Search for the cell housing the specified text and yield its (x, y) center coordinate. 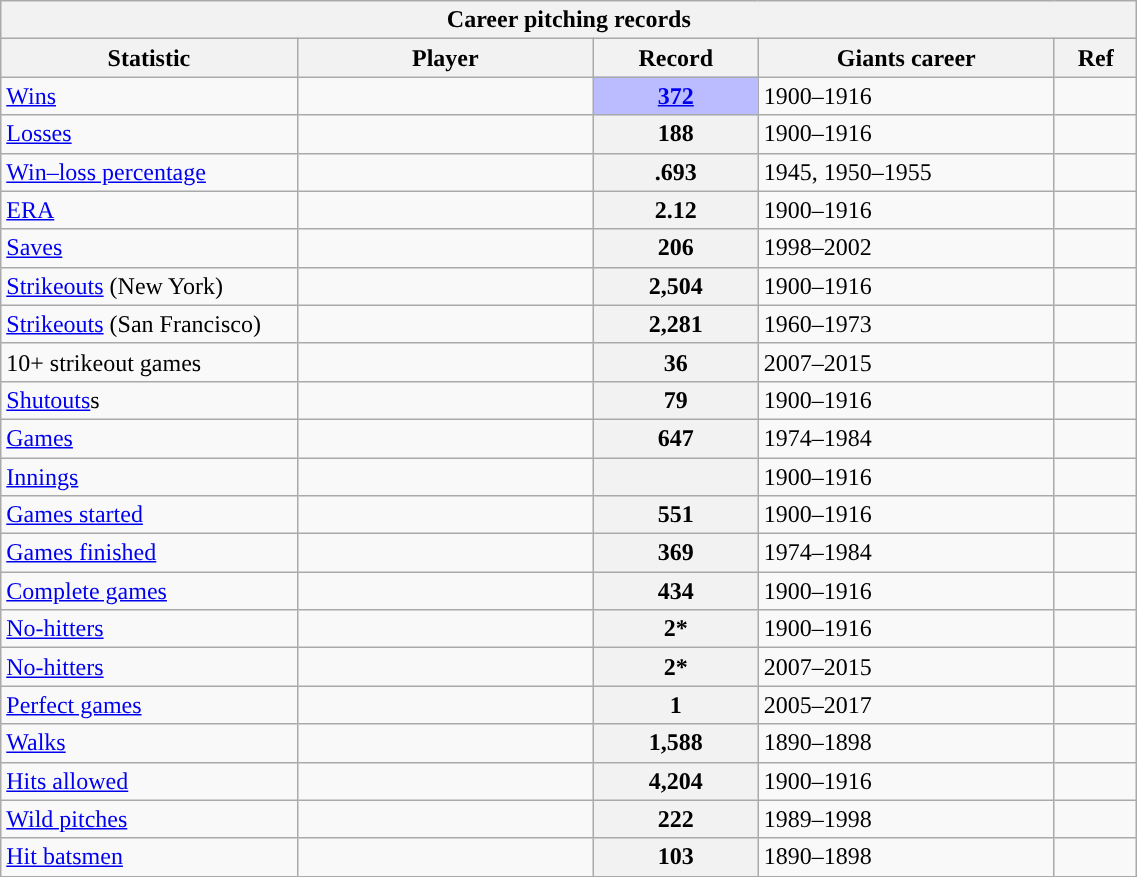
Games started (149, 515)
ERA (149, 210)
222 (676, 819)
79 (676, 400)
551 (676, 515)
Career pitching records (569, 20)
Hit batsmen (149, 857)
2,281 (676, 324)
Strikeouts (San Francisco) (149, 324)
Losses (149, 134)
647 (676, 438)
1,588 (676, 743)
1960–1973 (906, 324)
103 (676, 857)
Wins (149, 96)
Wild pitches (149, 819)
Games finished (149, 553)
1 (676, 705)
372 (676, 96)
36 (676, 362)
Statistic (149, 58)
1989–1998 (906, 819)
2.12 (676, 210)
188 (676, 134)
1998–2002 (906, 248)
Complete games (149, 591)
Games (149, 438)
4,204 (676, 781)
1945, 1950–1955 (906, 172)
Ref (1095, 58)
Win–loss percentage (149, 172)
Player (445, 58)
Perfect games (149, 705)
2,504 (676, 286)
Saves (149, 248)
2005–2017 (906, 705)
Hits allowed (149, 781)
Strikeouts (New York) (149, 286)
Giants career (906, 58)
Innings (149, 477)
10+ strikeout games (149, 362)
Shutoutss (149, 400)
369 (676, 553)
206 (676, 248)
Record (676, 58)
434 (676, 591)
.693 (676, 172)
Walks (149, 743)
